Extract the (X, Y) coordinate from the center of the cell holding the provided text.  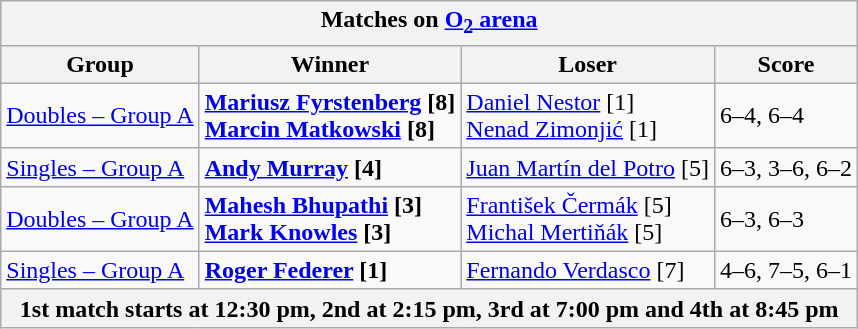
Score (786, 64)
Loser (588, 64)
Matches on O2 arena (430, 23)
Roger Federer [1] (330, 270)
Mahesh Bhupathi [3] Mark Knowles [3] (330, 218)
1st match starts at 12:30 pm, 2nd at 2:15 pm, 3rd at 7:00 pm and 4th at 8:45 pm (430, 308)
Mariusz Fyrstenberg [8] Marcin Matkowski [8] (330, 116)
František Čermák [5] Michal Mertiňák [5] (588, 218)
Fernando Verdasco [7] (588, 270)
6–3, 3–6, 6–2 (786, 167)
6–3, 6–3 (786, 218)
Daniel Nestor [1] Nenad Zimonjić [1] (588, 116)
Winner (330, 64)
Juan Martín del Potro [5] (588, 167)
6–4, 6–4 (786, 116)
4–6, 7–5, 6–1 (786, 270)
Andy Murray [4] (330, 167)
Group (100, 64)
